Scan for the cell matching the given text and deliver its (x, y) coordinate at center. 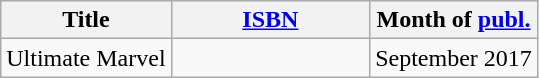
Title (86, 20)
Ultimate Marvel (86, 58)
Month of publ. (454, 20)
September 2017 (454, 58)
ISBN (270, 20)
